Capture the cell that displays the provided text and extract its [x, y] central coordinate. 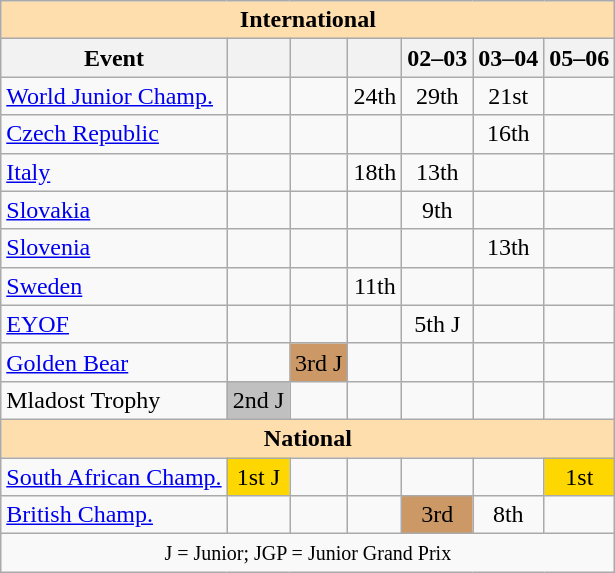
9th [438, 210]
02–03 [438, 58]
05–06 [580, 58]
Sweden [114, 286]
11th [375, 286]
National [308, 438]
Event [114, 58]
World Junior Champ. [114, 96]
3rd J [319, 362]
29th [438, 96]
2nd J [258, 400]
21st [508, 96]
8th [508, 515]
18th [375, 172]
1st J [258, 477]
International [308, 20]
Golden Bear [114, 362]
EYOF [114, 324]
Czech Republic [114, 134]
24th [375, 96]
16th [508, 134]
J = Junior; JGP = Junior Grand Prix [308, 553]
3rd [438, 515]
Mladost Trophy [114, 400]
Italy [114, 172]
1st [580, 477]
Slovakia [114, 210]
5th J [438, 324]
Slovenia [114, 248]
South African Champ. [114, 477]
03–04 [508, 58]
British Champ. [114, 515]
